Provide the (X, Y) coordinate of the cell's center where the given text is located.  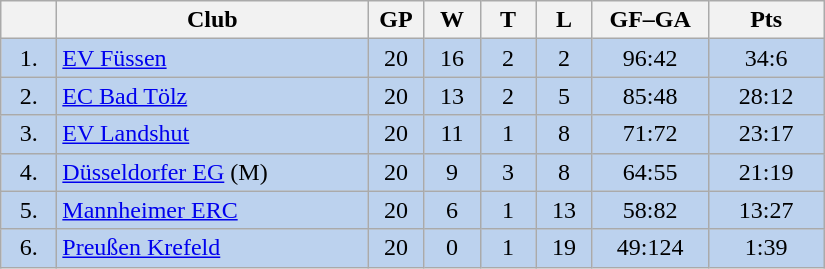
Mannheimer ERC (212, 210)
49:124 (650, 248)
GP (396, 20)
3. (29, 134)
11 (452, 134)
W (452, 20)
28:12 (766, 96)
21:19 (766, 172)
1:39 (766, 248)
85:48 (650, 96)
96:42 (650, 58)
Preußen Krefeld (212, 248)
4. (29, 172)
64:55 (650, 172)
23:17 (766, 134)
L (564, 20)
1. (29, 58)
Düsseldorfer EG (M) (212, 172)
GF–GA (650, 20)
T (508, 20)
6. (29, 248)
34:6 (766, 58)
EV Landshut (212, 134)
2. (29, 96)
EV Füssen (212, 58)
Pts (766, 20)
58:82 (650, 210)
Club (212, 20)
13:27 (766, 210)
5 (564, 96)
19 (564, 248)
9 (452, 172)
71:72 (650, 134)
EC Bad Tölz (212, 96)
3 (508, 172)
16 (452, 58)
0 (452, 248)
5. (29, 210)
6 (452, 210)
